Search for the cell housing the specified text and yield its (X, Y) center coordinate. 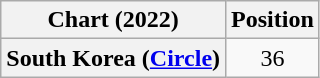
Position (273, 20)
Chart (2022) (114, 20)
36 (273, 58)
South Korea (Circle) (114, 58)
